Identify which cell holds the provided text, then report its (x, y) central coordinate. 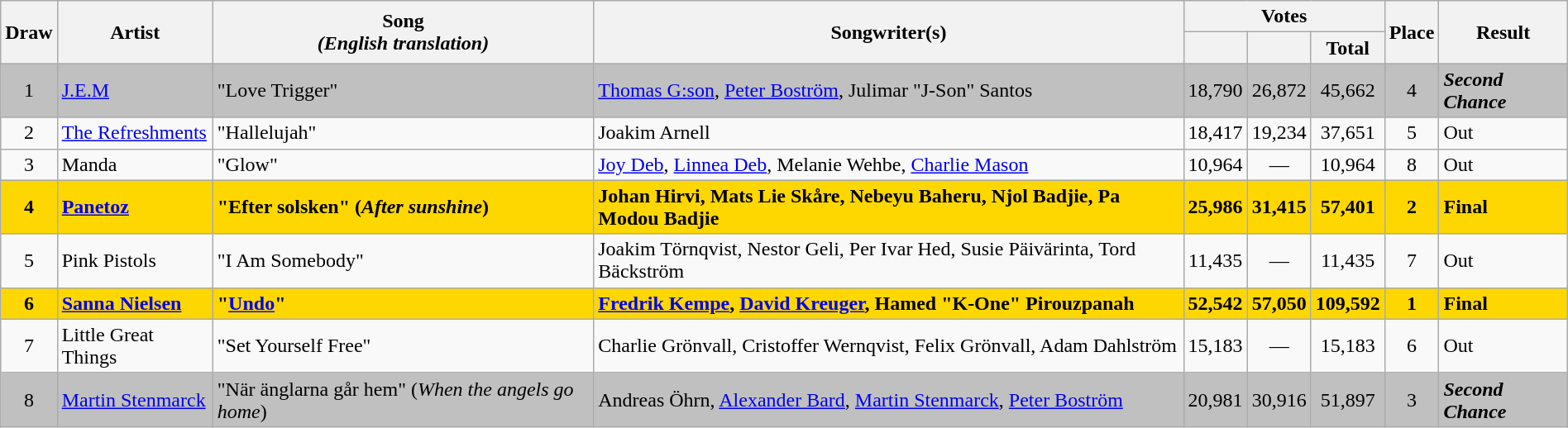
57,401 (1348, 207)
"Hallelujah" (403, 133)
"Set Yourself Free" (403, 345)
57,050 (1279, 303)
"När änglarna går hem" (When the angels go home) (403, 400)
51,897 (1348, 400)
Johan Hirvi, Mats Lie Skåre, Nebeyu Baheru, Njol Badjie, Pa Modou Badjie (888, 207)
"Glow" (403, 164)
Joakim Törnqvist, Nestor Geli, Per Ivar Hed, Susie Päivärinta, Tord Bäckström (888, 261)
31,415 (1279, 207)
Andreas Öhrn, Alexander Bard, Martin Stenmarck, Peter Boström (888, 400)
Fredrik Kempe, David Kreuger, Hamed "K-One" Pirouzpanah (888, 303)
"Love Trigger" (403, 91)
Song(English translation) (403, 32)
Songwriter(s) (888, 32)
20,981 (1216, 400)
Martin Stenmarck (135, 400)
37,651 (1348, 133)
109,592 (1348, 303)
Pink Pistols (135, 261)
"Undo" (403, 303)
18,790 (1216, 91)
Votes (1284, 17)
19,234 (1279, 133)
25,986 (1216, 207)
Charlie Grönvall, Cristoffer Wernqvist, Felix Grönvall, Adam Dahlström (888, 345)
"Efter solsken" (After sunshine) (403, 207)
Joakim Arnell (888, 133)
"I Am Somebody" (403, 261)
Sanna Nielsen (135, 303)
Total (1348, 48)
18,417 (1216, 133)
Panetoz (135, 207)
26,872 (1279, 91)
Little Great Things (135, 345)
52,542 (1216, 303)
Result (1503, 32)
45,662 (1348, 91)
Artist (135, 32)
J.E.M (135, 91)
Joy Deb, Linnea Deb, Melanie Wehbe, Charlie Mason (888, 164)
30,916 (1279, 400)
Place (1412, 32)
Thomas G:son, Peter Boström, Julimar "J-Son" Santos (888, 91)
Draw (29, 32)
The Refreshments (135, 133)
Manda (135, 164)
